Locate the cell with the specified text and output its (x, y) center coordinate. 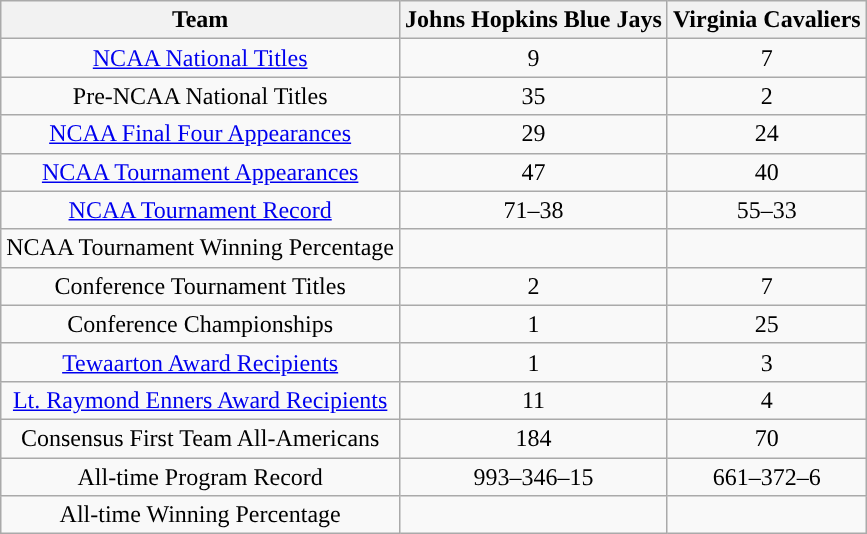
47 (534, 172)
71–38 (534, 210)
Johns Hopkins Blue Jays (534, 20)
11 (534, 400)
Virginia Cavaliers (766, 20)
Lt. Raymond Enners Award Recipients (200, 400)
3 (766, 362)
4 (766, 400)
40 (766, 172)
184 (534, 438)
Pre-NCAA National Titles (200, 96)
Consensus First Team All-Americans (200, 438)
24 (766, 134)
70 (766, 438)
Conference Tournament Titles (200, 286)
NCAA Final Four Appearances (200, 134)
29 (534, 134)
993–346–15 (534, 477)
NCAA Tournament Winning Percentage (200, 248)
35 (534, 96)
All-time Program Record (200, 477)
25 (766, 324)
55–33 (766, 210)
661–372–6 (766, 477)
NCAA Tournament Record (200, 210)
Tewaarton Award Recipients (200, 362)
NCAA National Titles (200, 58)
9 (534, 58)
Conference Championships (200, 324)
Team (200, 20)
NCAA Tournament Appearances (200, 172)
All-time Winning Percentage (200, 515)
